Provide the (x, y) coordinate of the cell's center where the given text is located.  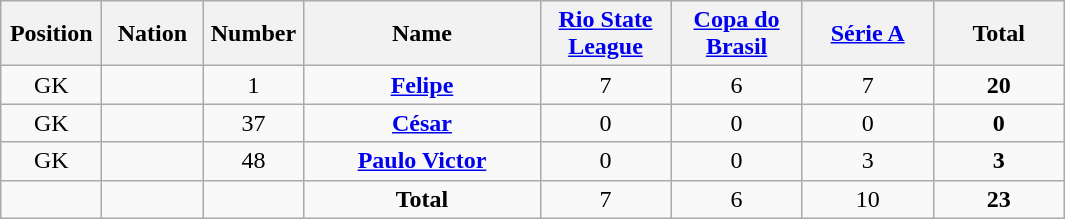
César (422, 123)
23 (998, 199)
Name (422, 34)
1 (254, 85)
10 (868, 199)
Nation (152, 34)
37 (254, 123)
48 (254, 161)
Felipe (422, 85)
20 (998, 85)
Paulo Victor (422, 161)
Position (52, 34)
Série A (868, 34)
Rio State League (606, 34)
Copa do Brasil (736, 34)
Number (254, 34)
